Extract the (X, Y) coordinate from the center of the cell holding the provided text.  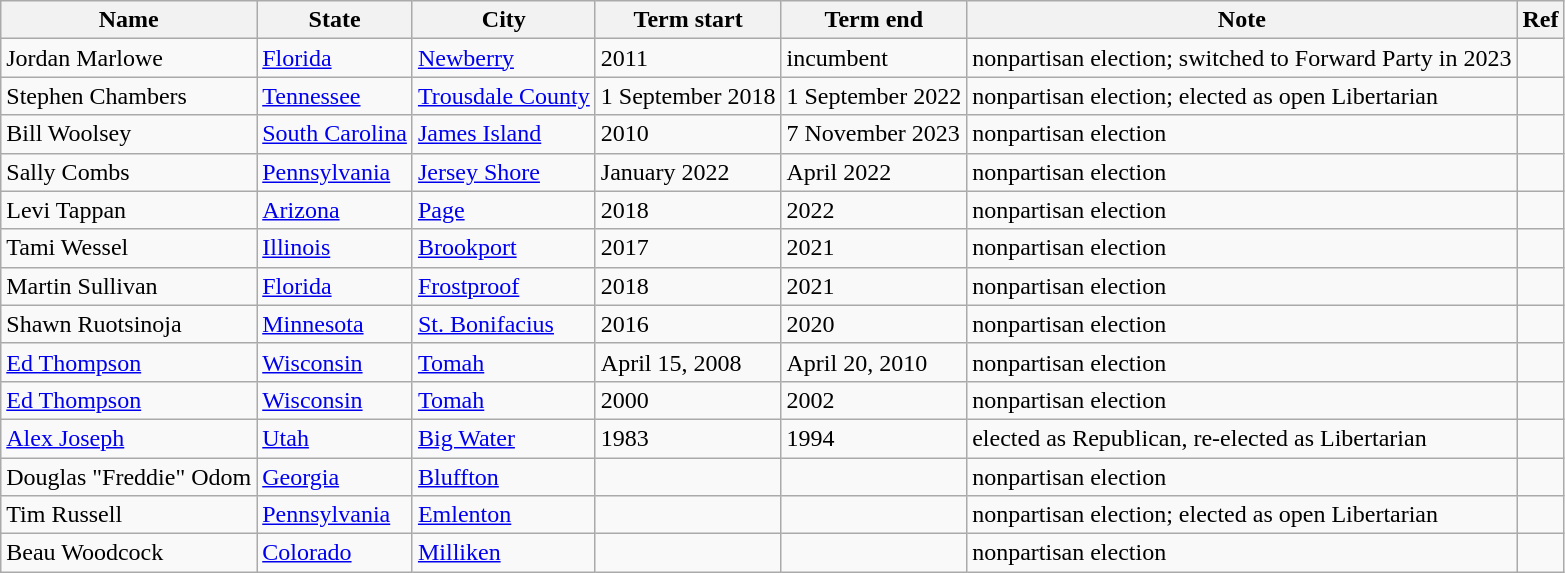
2000 (688, 400)
State (335, 20)
April 15, 2008 (688, 362)
City (504, 20)
Martin Sullivan (129, 286)
Emlenton (504, 515)
7 November 2023 (874, 134)
Levi Tappan (129, 210)
Jordan Marlowe (129, 58)
Shawn Ruotsinoja (129, 324)
2016 (688, 324)
Beau Woodcock (129, 553)
nonpartisan election; switched to Forward Party in 2023 (1242, 58)
Jersey Shore (504, 172)
Page (504, 210)
Frostproof (504, 286)
Name (129, 20)
Note (1242, 20)
Ref (1540, 20)
Trousdale County (504, 96)
Bill Woolsey (129, 134)
Tim Russell (129, 515)
elected as Republican, re-elected as Libertarian (1242, 438)
January 2022 (688, 172)
St. Bonifacius (504, 324)
Arizona (335, 210)
2002 (874, 400)
April 2022 (874, 172)
Illinois (335, 248)
Minnesota (335, 324)
1 September 2022 (874, 96)
April 20, 2010 (874, 362)
Tennessee (335, 96)
2017 (688, 248)
2011 (688, 58)
Douglas "Freddie" Odom (129, 477)
Stephen Chambers (129, 96)
Tami Wessel (129, 248)
Alex Joseph (129, 438)
Brookport (504, 248)
Term start (688, 20)
2020 (874, 324)
2022 (874, 210)
1 September 2018 (688, 96)
Milliken (504, 553)
Utah (335, 438)
James Island (504, 134)
2010 (688, 134)
Colorado (335, 553)
Sally Combs (129, 172)
Big Water (504, 438)
Newberry (504, 58)
incumbent (874, 58)
1994 (874, 438)
Term end (874, 20)
1983 (688, 438)
South Carolina (335, 134)
Georgia (335, 477)
Bluffton (504, 477)
